Output the (X, Y) coordinate of the center of the cell containing the given text.  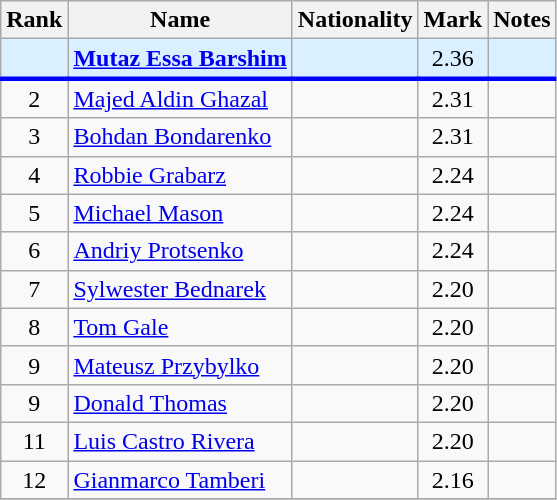
12 (34, 479)
2.16 (453, 479)
Mateusz Przybylko (180, 365)
5 (34, 213)
2.36 (453, 59)
Donald Thomas (180, 403)
Robbie Grabarz (180, 175)
11 (34, 441)
Mark (453, 20)
Andriy Protsenko (180, 251)
Notes (522, 20)
6 (34, 251)
Gianmarco Tamberi (180, 479)
Mutaz Essa Barshim (180, 59)
3 (34, 137)
Bohdan Bondarenko (180, 137)
2 (34, 98)
Tom Gale (180, 327)
4 (34, 175)
Luis Castro Rivera (180, 441)
Name (180, 20)
Michael Mason (180, 213)
8 (34, 327)
7 (34, 289)
Rank (34, 20)
Nationality (355, 20)
Sylwester Bednarek (180, 289)
Majed Aldin Ghazal (180, 98)
